Extract the [X, Y] coordinate from the center of the cell holding the provided text.  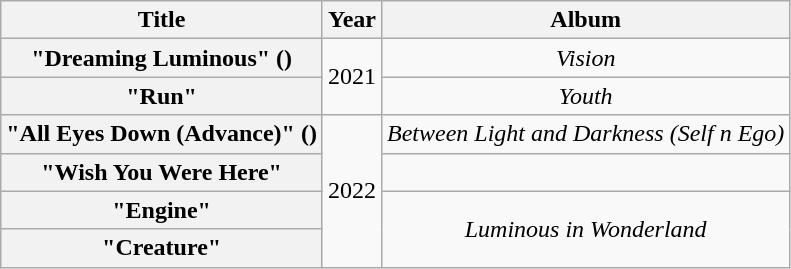
Title [162, 20]
2021 [352, 77]
"Wish You Were Here" [162, 172]
"Engine" [162, 210]
"Creature" [162, 248]
Vision [586, 58]
Youth [586, 96]
"Dreaming Luminous" () [162, 58]
Year [352, 20]
Album [586, 20]
Luminous in Wonderland [586, 229]
Between Light and Darkness (Self n Ego) [586, 134]
"Run" [162, 96]
"All Eyes Down (Advance)" () [162, 134]
2022 [352, 191]
